Identify which cell holds the provided text, then report its [x, y] central coordinate. 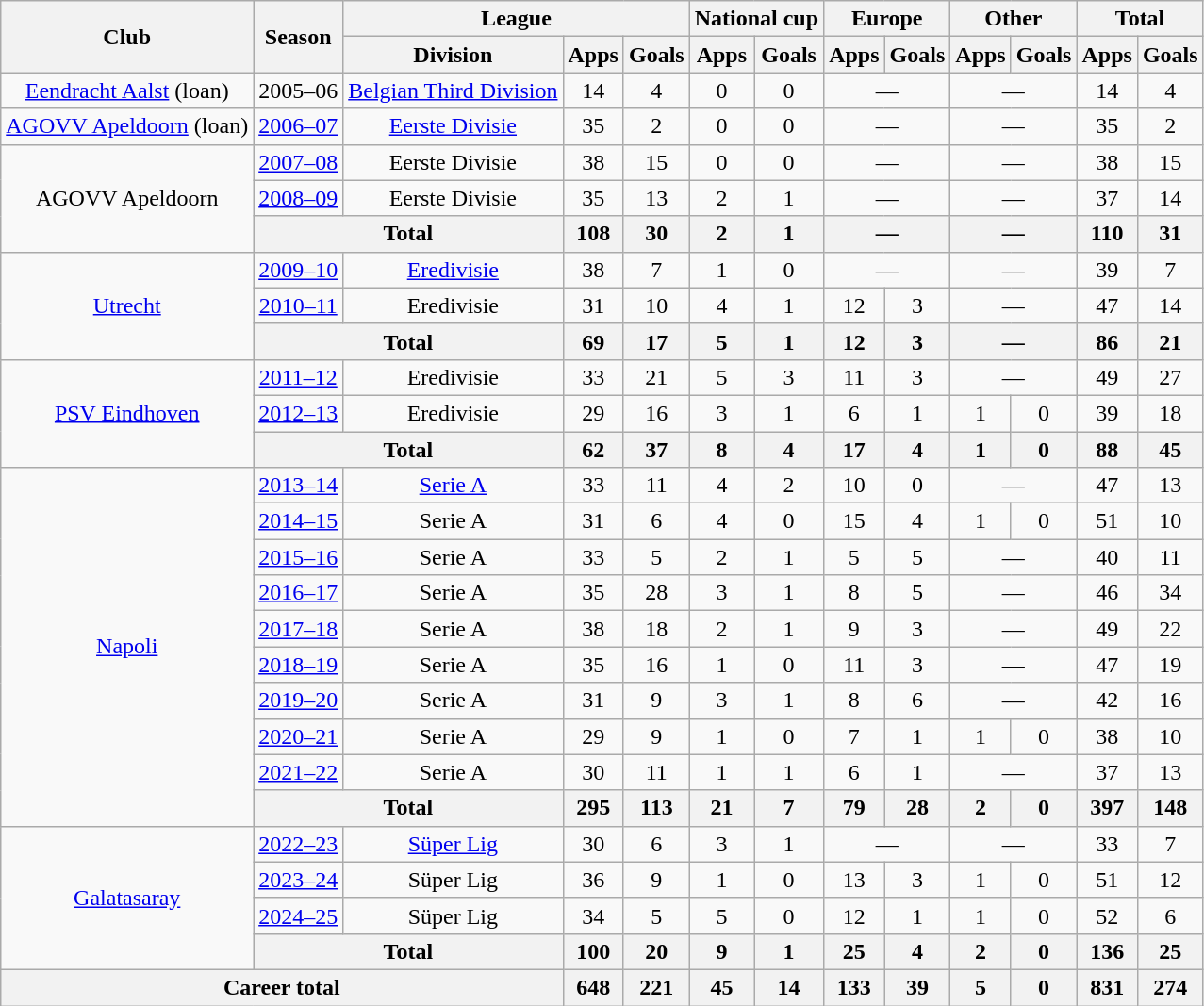
Other [1014, 19]
PSV Eindhoven [127, 413]
397 [1107, 808]
2006–07 [298, 126]
2016–17 [298, 593]
86 [1107, 341]
2012–13 [298, 413]
52 [1107, 915]
Career total [282, 987]
2008–09 [298, 198]
42 [1107, 701]
22 [1170, 629]
2017–18 [298, 629]
27 [1170, 377]
648 [593, 987]
46 [1107, 593]
136 [1107, 951]
19 [1170, 665]
2018–19 [298, 665]
88 [1107, 450]
AGOVV Apeldoorn [127, 198]
2009–10 [298, 270]
79 [854, 808]
100 [593, 951]
20 [656, 951]
Napoli [127, 647]
113 [656, 808]
69 [593, 341]
2020–21 [298, 736]
221 [656, 987]
2022–23 [298, 844]
133 [854, 987]
2014–15 [298, 521]
Season [298, 37]
108 [593, 234]
2024–25 [298, 915]
2019–20 [298, 701]
2011–12 [298, 377]
274 [1170, 987]
Galatasaray [127, 898]
2021–22 [298, 772]
Eendracht Aalst (loan) [127, 91]
148 [1170, 808]
Utrecht [127, 305]
Club [127, 37]
2007–08 [298, 162]
2010–11 [298, 305]
National cup [756, 19]
AGOVV Apeldoorn (loan) [127, 126]
2023–24 [298, 880]
Belgian Third Division [453, 91]
62 [593, 450]
Europe [887, 19]
Division [453, 55]
League [517, 19]
831 [1107, 987]
2015–16 [298, 557]
40 [1107, 557]
2005–06 [298, 91]
36 [593, 880]
110 [1107, 234]
2013–14 [298, 486]
295 [593, 808]
